From the cell containing the given text, extract its center point as [X, Y] coordinate. 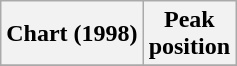
Chart (1998) [72, 34]
Peakposition [189, 34]
